For the text-containing cell, return its midpoint in (X, Y) coordinate format. 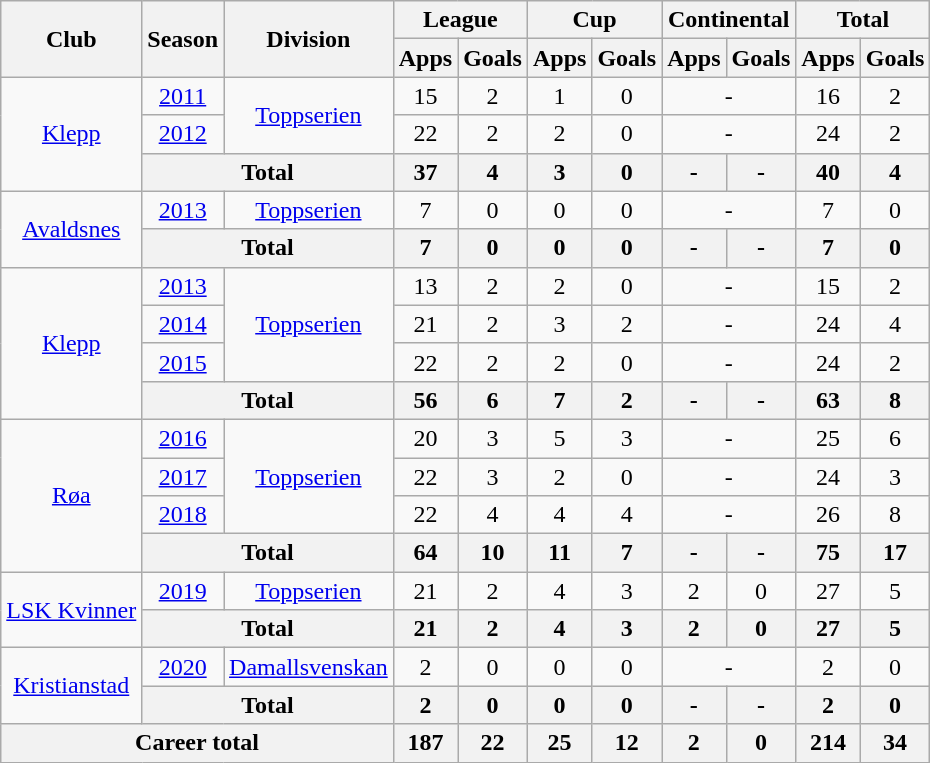
2019 (183, 591)
Season (183, 39)
12 (627, 743)
Continental (729, 20)
2015 (183, 362)
37 (425, 172)
187 (425, 743)
Club (72, 39)
2017 (183, 477)
11 (559, 553)
16 (828, 96)
64 (425, 553)
56 (425, 400)
Røa (72, 495)
Division (309, 39)
Cup (594, 20)
1 (559, 96)
20 (425, 438)
34 (895, 743)
2018 (183, 515)
Avaldsnes (72, 229)
214 (828, 743)
2016 (183, 438)
2012 (183, 134)
LSK Kvinner (72, 610)
26 (828, 515)
2014 (183, 324)
Career total (197, 743)
10 (493, 553)
Damallsvenskan (309, 667)
40 (828, 172)
2011 (183, 96)
League (460, 20)
63 (828, 400)
75 (828, 553)
13 (425, 286)
17 (895, 553)
2020 (183, 667)
Kristianstad (72, 686)
